Identify which cell holds the provided text, then report its (x, y) central coordinate. 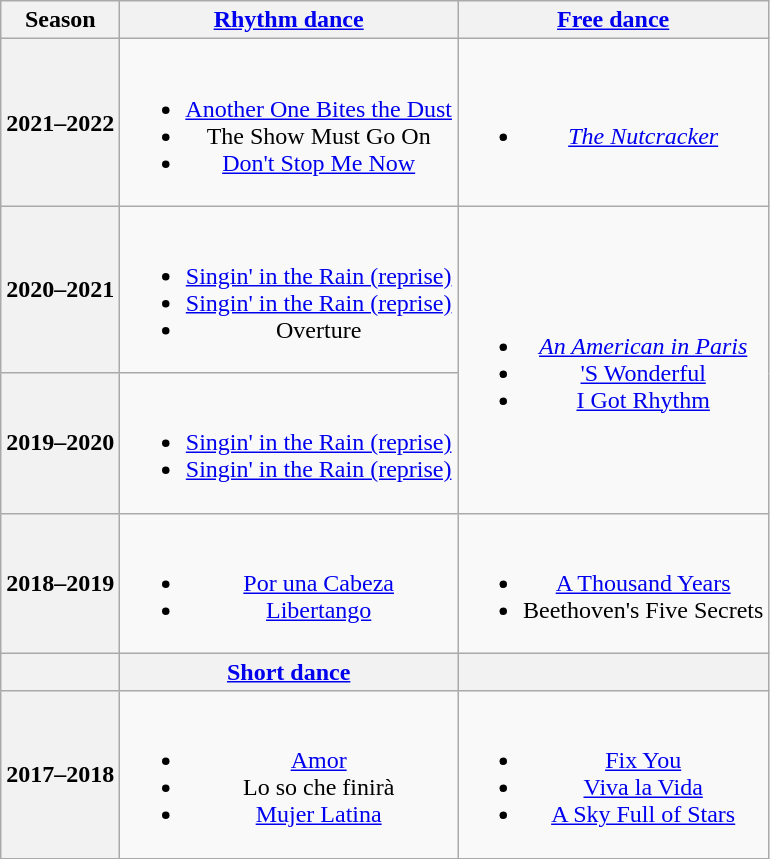
2019–2020 (60, 443)
A Thousand YearsBeethoven's Five Secrets (614, 583)
The Nutcracker (614, 122)
Singin' in the Rain (reprise)Singin' in the Rain (reprise)Overture (289, 290)
2018–2019 (60, 583)
Another One Bites the Dust The Show Must Go On Don't Stop Me Now (289, 122)
Free dance (614, 20)
An American in Paris'S WonderfulI Got Rhythm (614, 360)
Singin' in the Rain (reprise) Singin' in the Rain (reprise) (289, 443)
Por una Cabeza Libertango (289, 583)
Rhythm dance (289, 20)
Fix YouViva la VidaA Sky Full of Stars (614, 774)
Season (60, 20)
2017–2018 (60, 774)
2021–2022 (60, 122)
Amor Lo so che finirà Mujer Latina (289, 774)
Short dance (289, 672)
2020–2021 (60, 290)
